Locate the cell with the specified text and output its [x, y] center coordinate. 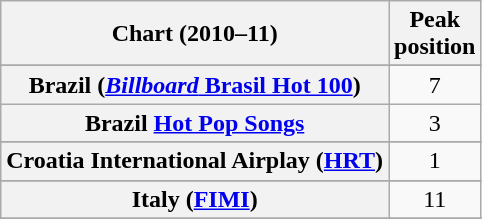
Croatia International Airplay (HRT) [195, 161]
11 [435, 199]
3 [435, 123]
Peakposition [435, 34]
Brazil (Billboard Brasil Hot 100) [195, 85]
Italy (FIMI) [195, 199]
7 [435, 85]
Chart (2010–11) [195, 34]
Brazil Hot Pop Songs [195, 123]
1 [435, 161]
